Extract the (x, y) coordinate from the center of the cell holding the provided text.  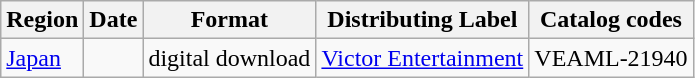
Format (230, 20)
Date (114, 20)
digital download (230, 58)
Region (42, 20)
Japan (42, 58)
VEAML-21940 (611, 58)
Victor Entertainment (422, 58)
Catalog codes (611, 20)
Distributing Label (422, 20)
